Determine the (x, y) coordinate at the center of the cell enclosing the given text.  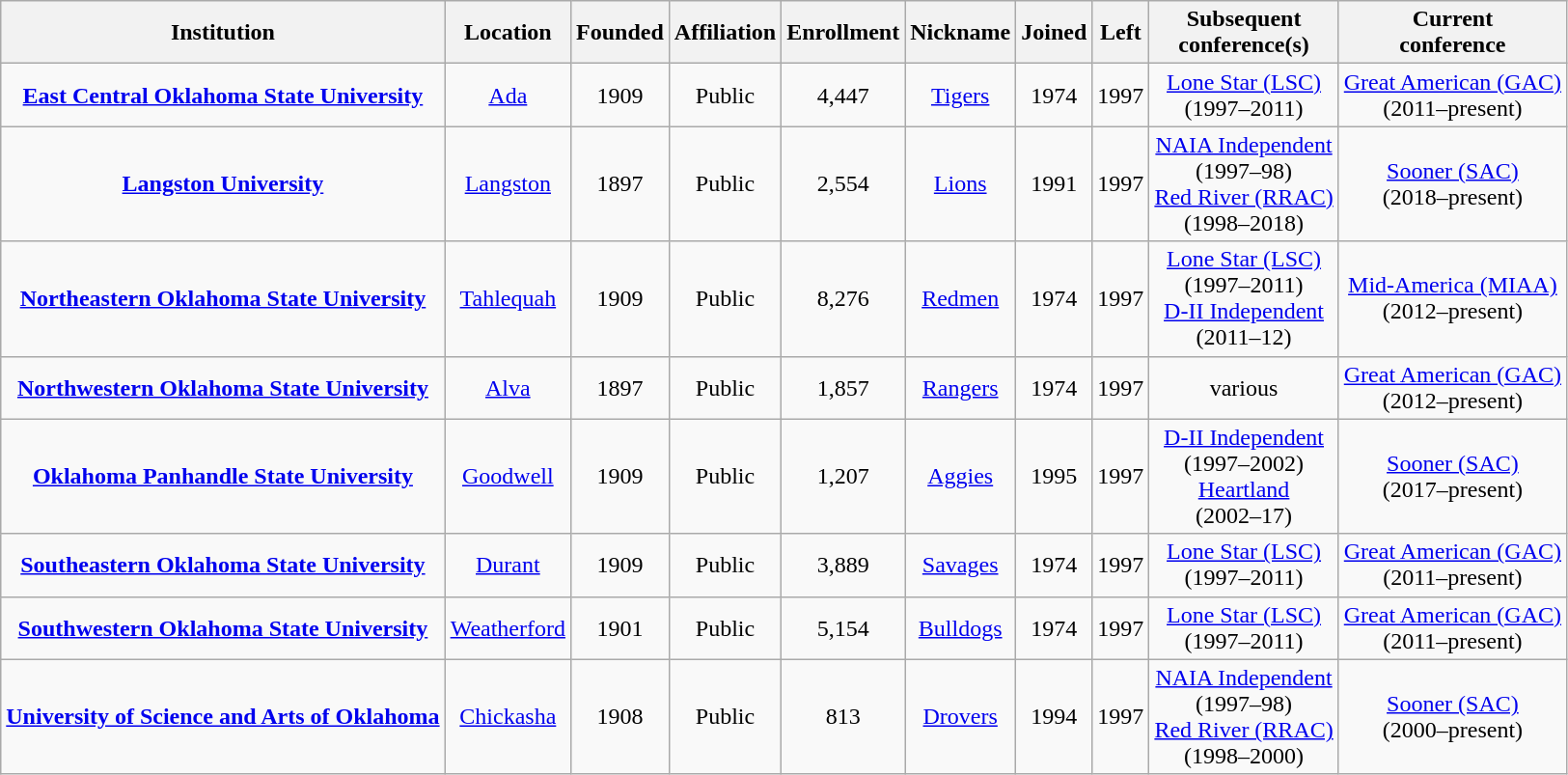
3,889 (843, 566)
Lone Star (LSC)(1997–2011)D-II Independent(2011–12) (1244, 299)
University of Science and Arts of Oklahoma (223, 716)
Mid-America (MIAA)(2012–present) (1452, 299)
Rangers (961, 388)
East Central Oklahoma State University (223, 95)
Left (1121, 33)
Ada (508, 95)
Enrollment (843, 33)
Location (508, 33)
1901 (620, 627)
1,207 (843, 477)
Goodwell (508, 477)
Northeastern Oklahoma State University (223, 299)
5,154 (843, 627)
Founded (620, 33)
1995 (1054, 477)
8,276 (843, 299)
Alva (508, 388)
Joined (1054, 33)
Subsequentconference(s) (1244, 33)
Currentconference (1452, 33)
Southeastern Oklahoma State University (223, 566)
Oklahoma Panhandle State University (223, 477)
Affiliation (725, 33)
2,554 (843, 183)
1991 (1054, 183)
Weatherford (508, 627)
Langston (508, 183)
Sooner (SAC)(2017–present) (1452, 477)
Sooner (SAC)(2018–present) (1452, 183)
Sooner (SAC)(2000–present) (1452, 716)
1908 (620, 716)
Tahlequah (508, 299)
NAIA Independent(1997–98)Red River (RRAC)(1998–2000) (1244, 716)
Tigers (961, 95)
Drovers (961, 716)
Langston University (223, 183)
4,447 (843, 95)
1,857 (843, 388)
Institution (223, 33)
Durant (508, 566)
Southwestern Oklahoma State University (223, 627)
NAIA Independent(1997–98)Red River (RRAC)(1998–2018) (1244, 183)
Northwestern Oklahoma State University (223, 388)
Aggies (961, 477)
Redmen (961, 299)
Great American (GAC)(2012–present) (1452, 388)
Chickasha (508, 716)
Nickname (961, 33)
Savages (961, 566)
1994 (1054, 716)
Lions (961, 183)
813 (843, 716)
D-II Independent(1997–2002)Heartland(2002–17) (1244, 477)
various (1244, 388)
Bulldogs (961, 627)
